For the text-containing cell, return its midpoint in [X, Y] coordinate format. 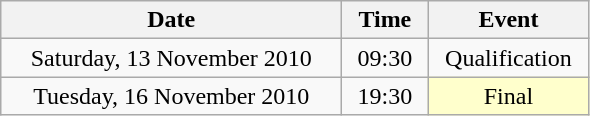
Qualification [508, 58]
Event [508, 20]
Tuesday, 16 November 2010 [172, 96]
Final [508, 96]
Saturday, 13 November 2010 [172, 58]
19:30 [385, 96]
Time [385, 20]
Date [172, 20]
09:30 [385, 58]
